From the cell containing the given text, extract its center point as (x, y) coordinate. 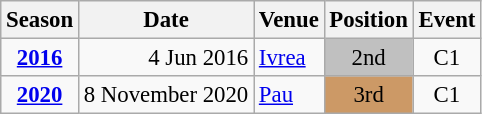
Event (447, 20)
2nd (368, 58)
Position (368, 20)
4 Jun 2016 (166, 58)
Date (166, 20)
2020 (40, 95)
Season (40, 20)
Venue (290, 20)
8 November 2020 (166, 95)
Ivrea (290, 58)
3rd (368, 95)
Pau (290, 95)
2016 (40, 58)
